Provide the [X, Y] coordinate of the cell's center where the given text is located.  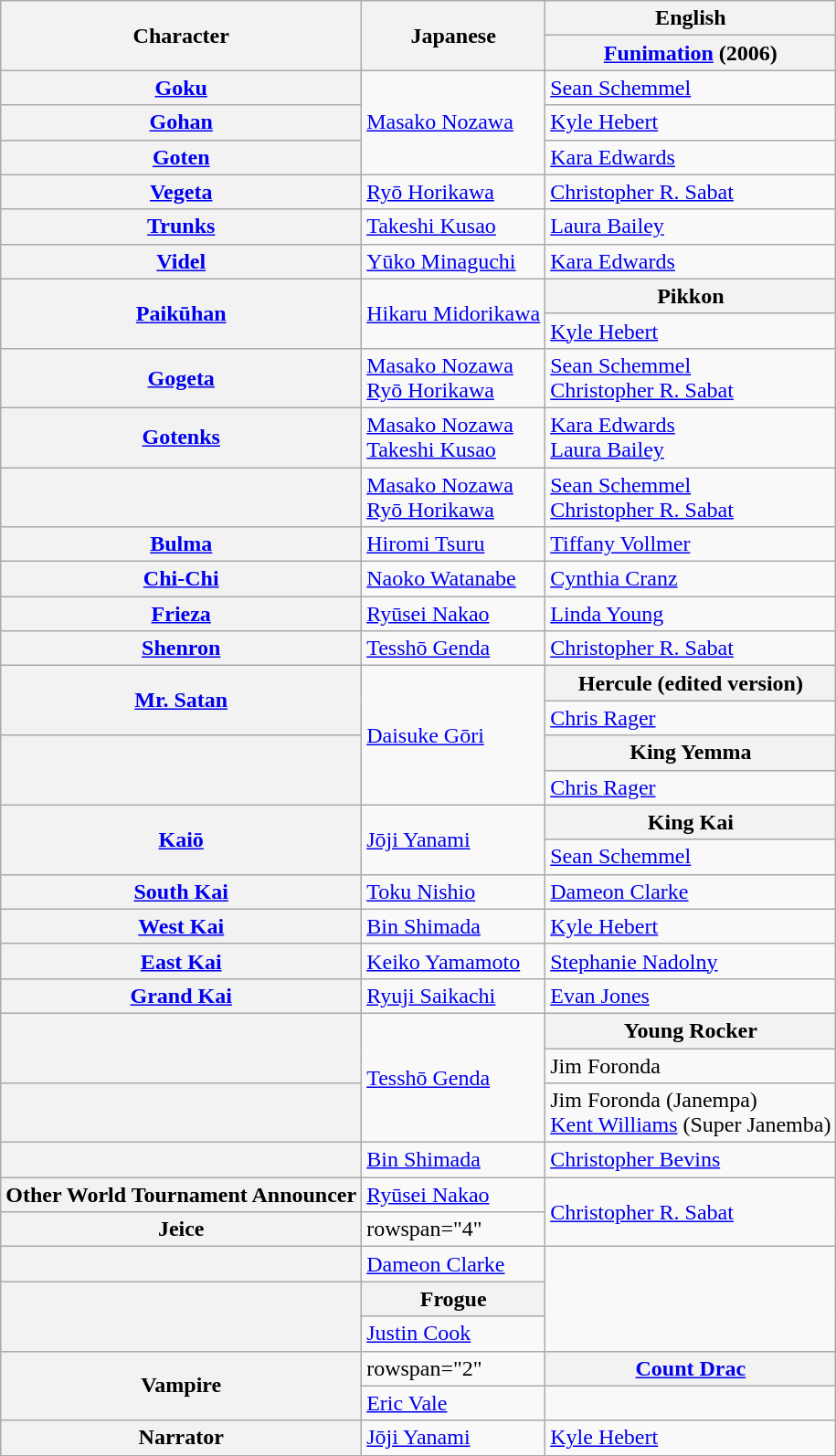
Pikkon [691, 296]
West Kai [181, 926]
Kara EdwardsLaura Bailey [691, 437]
Young Rocker [691, 1030]
Jim Foronda (Janempa)Kent Williams (Super Janemba) [691, 1113]
Bulma [181, 544]
Jeice [181, 1229]
South Kai [181, 892]
King Kai [691, 822]
East Kai [181, 961]
Grand Kai [181, 996]
Frieza [181, 614]
Gohan [181, 122]
Vegeta [181, 192]
Yūko Minaguchi [453, 261]
Videl [181, 261]
Gogeta [181, 378]
Ryō Horikawa [453, 192]
Ryuji Saikachi [453, 996]
English [691, 18]
Eric Vale [453, 1403]
Laura Bailey [691, 227]
Trunks [181, 227]
Chi-Chi [181, 579]
Goku [181, 88]
Narrator [181, 1438]
Character [181, 36]
Toku Nishio [453, 892]
Count Drac [691, 1368]
Keiko Yamamoto [453, 961]
Japanese [453, 36]
Stephanie Nadolny [691, 961]
Goten [181, 157]
rowspan="2" [453, 1368]
Vampire [181, 1386]
Masako Nozawa [453, 122]
Jim Foronda [691, 1066]
Mr. Satan [181, 701]
Hikaru Midorikawa [453, 313]
Kaiō [181, 839]
Daisuke Gōri [453, 735]
Linda Young [691, 614]
Shenron [181, 649]
Other World Tournament Announcer [181, 1195]
Funimation (2006) [691, 53]
Tiffany Vollmer [691, 544]
Christopher Bevins [691, 1160]
Cynthia Cranz [691, 579]
rowspan="4" [453, 1229]
Evan Jones [691, 996]
Masako NozawaTakeshi Kusao [453, 437]
Hiromi Tsuru [453, 544]
Frogue [453, 1299]
Gotenks [181, 437]
Paikūhan [181, 313]
Takeshi Kusao [453, 227]
Naoko Watanabe [453, 579]
King Yemma [691, 753]
Hercule (edited version) [691, 683]
Justin Cook [453, 1334]
